Provide the (X, Y) coordinate of the cell's center where the given text is located.  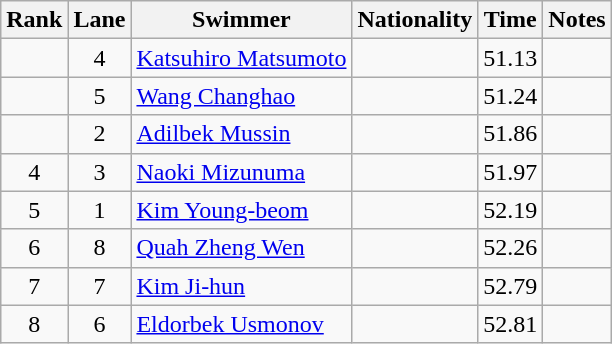
51.24 (510, 96)
1 (100, 210)
Kim Young-beom (242, 210)
Rank (34, 20)
Naoki Mizunuma (242, 172)
Nationality (415, 20)
Time (510, 20)
Quah Zheng Wen (242, 248)
52.19 (510, 210)
52.81 (510, 324)
51.13 (510, 58)
51.97 (510, 172)
Eldorbek Usmonov (242, 324)
2 (100, 134)
Wang Changhao (242, 96)
Adilbek Mussin (242, 134)
52.26 (510, 248)
51.86 (510, 134)
Katsuhiro Matsumoto (242, 58)
52.79 (510, 286)
Kim Ji-hun (242, 286)
Notes (577, 20)
Lane (100, 20)
Swimmer (242, 20)
3 (100, 172)
